Return the [x, y] coordinate for the center point of the cell that contains the specified text.  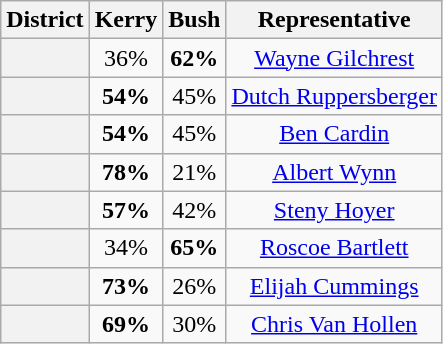
District [45, 20]
Elijah Cummings [334, 286]
Chris Van Hollen [334, 324]
69% [126, 324]
65% [194, 248]
Roscoe Bartlett [334, 248]
57% [126, 210]
73% [126, 286]
Ben Cardin [334, 134]
Albert Wynn [334, 172]
Representative [334, 20]
Bush [194, 20]
78% [126, 172]
Dutch Ruppersberger [334, 96]
34% [126, 248]
42% [194, 210]
62% [194, 58]
Wayne Gilchrest [334, 58]
21% [194, 172]
30% [194, 324]
36% [126, 58]
Steny Hoyer [334, 210]
Kerry [126, 20]
26% [194, 286]
